Identify which cell holds the provided text, then report its (X, Y) central coordinate. 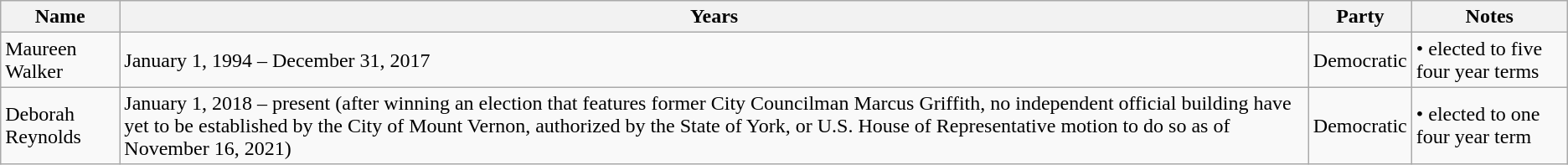
Notes (1489, 17)
Years (714, 17)
• elected to one four year term (1489, 126)
Deborah Reynolds (60, 126)
January 1, 1994 – December 31, 2017 (714, 60)
Maureen Walker (60, 60)
• elected to five four year terms (1489, 60)
Name (60, 17)
Party (1360, 17)
